Return the (X, Y) coordinate for the center point of the cell that contains the specified text.  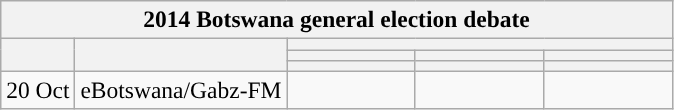
2014 Botswana general election debate (337, 19)
20 Oct (38, 90)
eBotswana/Gabz-FM (181, 90)
